Identify which cell holds the provided text, then report its [X, Y] central coordinate. 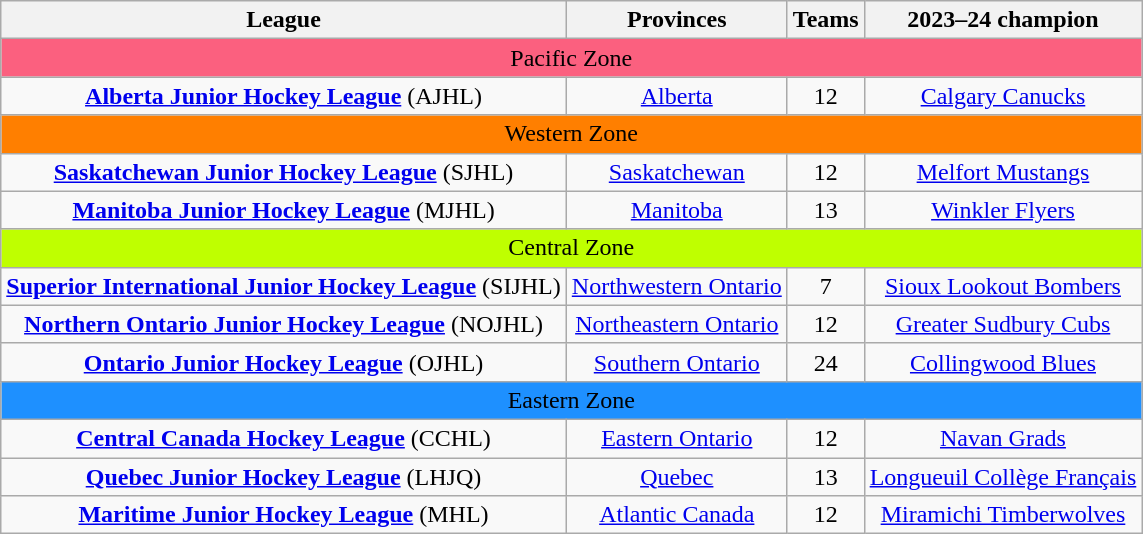
Melfort Mustangs [1003, 172]
Superior International Junior Hockey League (SIJHL) [284, 286]
Provinces [676, 20]
Manitoba [676, 210]
Saskatchewan [676, 172]
Teams [826, 20]
Eastern Zone [572, 400]
Northeastern Ontario [676, 324]
Quebec Junior Hockey League (LHJQ) [284, 477]
Saskatchewan Junior Hockey League (SJHL) [284, 172]
Pacific Zone [572, 58]
Atlantic Canada [676, 515]
Miramichi Timberwolves [1003, 515]
Navan Grads [1003, 438]
Ontario Junior Hockey League (OJHL) [284, 362]
Longueuil Collège Français [1003, 477]
Central Canada Hockey League (CCHL) [284, 438]
Southern Ontario [676, 362]
Quebec [676, 477]
2023–24 champion [1003, 20]
Greater Sudbury Cubs [1003, 324]
Manitoba Junior Hockey League (MJHL) [284, 210]
Northern Ontario Junior Hockey League (NOJHL) [284, 324]
Winkler Flyers [1003, 210]
Alberta [676, 96]
Collingwood Blues [1003, 362]
7 [826, 286]
Eastern Ontario [676, 438]
Alberta Junior Hockey League (AJHL) [284, 96]
24 [826, 362]
Calgary Canucks [1003, 96]
Maritime Junior Hockey League (MHL) [284, 515]
Northwestern Ontario [676, 286]
Central Zone [572, 248]
Western Zone [572, 134]
League [284, 20]
Sioux Lookout Bombers [1003, 286]
